From the cell containing the given text, extract its center point as [X, Y] coordinate. 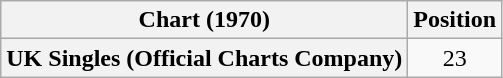
Position [455, 20]
UK Singles (Official Charts Company) [204, 58]
23 [455, 58]
Chart (1970) [204, 20]
